Locate the cell with the specified text and output its (x, y) center coordinate. 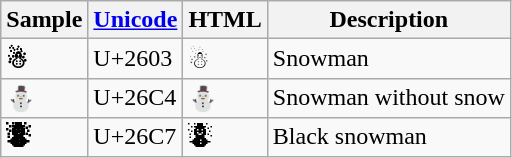
U+2603 (136, 59)
Snowman without snow (388, 98)
HTML (225, 20)
Snowman (388, 59)
Sample (44, 20)
U+26C7 (136, 137)
U+26C4 (136, 98)
Description (388, 20)
Unicode (136, 20)
Black snowman (388, 137)
